Pinpoint the cell where the given text exists, returning its [x, y] midpoint coordinate. 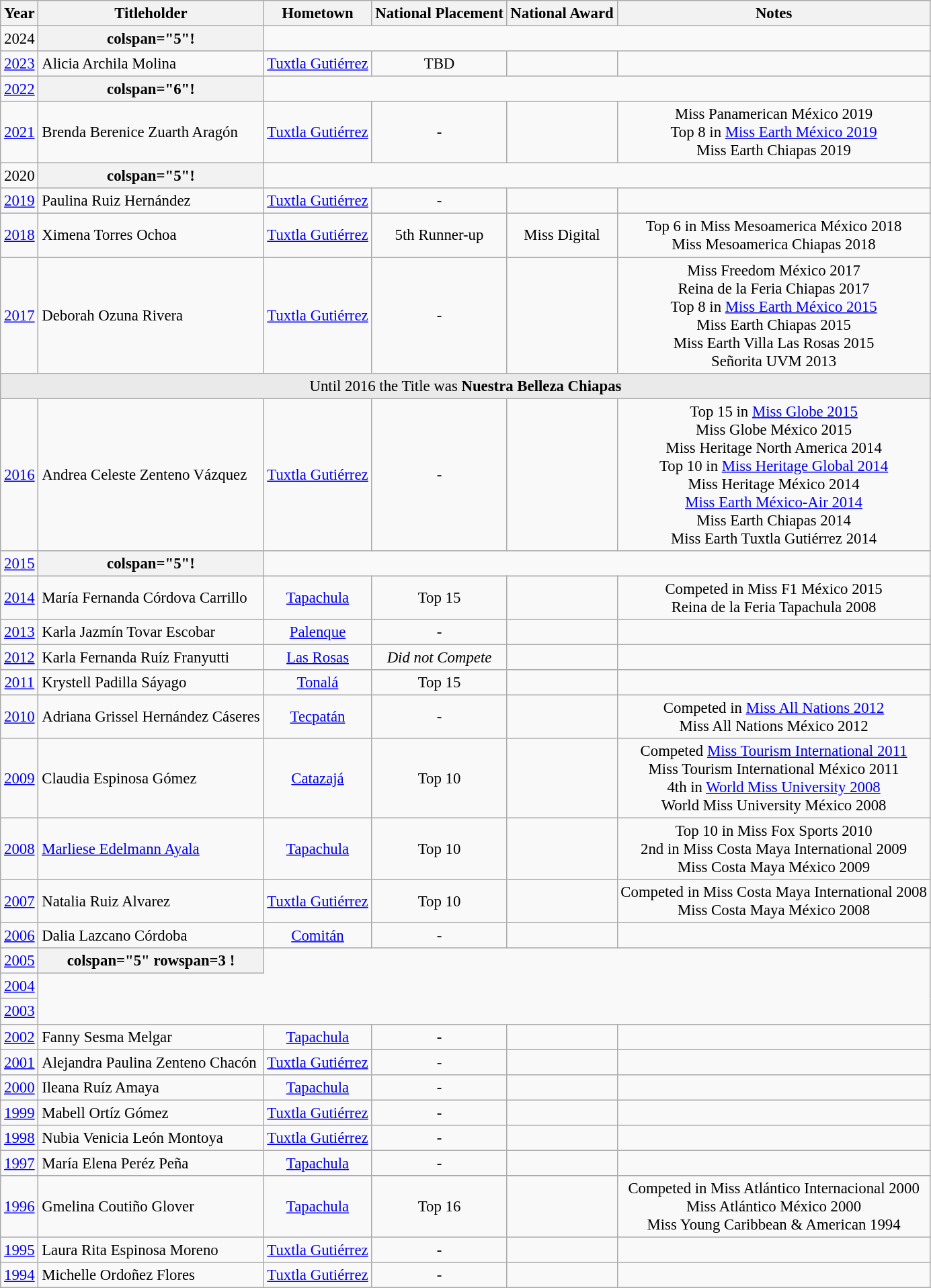
Tonalá [317, 683]
Las Rosas [317, 657]
Did not Compete [440, 657]
Miss Panamerican México 2019Top 8 in Miss Earth México 2019Miss Earth Chiapas 2019 [774, 132]
1998 [19, 1138]
1995 [19, 1250]
Karla Fernanda Ruíz Franyutti [151, 657]
Competed in Miss F1 México 2015Reina de la Feria Tapachula 2008 [774, 598]
Until 2016 the Title was Nuestra Belleza Chiapas [465, 386]
5th Runner-up [440, 235]
2012 [19, 657]
National Placement [440, 13]
2014 [19, 598]
María Fernanda Córdova Carrillo [151, 598]
2015 [19, 563]
Paulina Ruiz Hernández [151, 201]
2004 [19, 986]
Dalia Lazcano Córdoba [151, 936]
Tecpatán [317, 716]
2010 [19, 716]
2005 [19, 961]
2003 [19, 1012]
2023 [19, 64]
2007 [19, 902]
1996 [19, 1207]
2018 [19, 235]
1994 [19, 1275]
1999 [19, 1113]
2002 [19, 1037]
Ileana Ruíz Amaya [151, 1087]
Brenda Berenice Zuarth Aragón [151, 132]
Mabell Ortíz Gómez [151, 1113]
Palenque [317, 632]
Karla Jazmín Tovar Escobar [151, 632]
2008 [19, 849]
Natalia Ruiz Alvarez [151, 902]
Fanny Sesma Melgar [151, 1037]
Titleholder [151, 13]
2013 [19, 632]
Nubia Venicia León Montoya [151, 1138]
2021 [19, 132]
Top 6 in Miss Mesoamerica México 2018Miss Mesoamerica Chiapas 2018 [774, 235]
María Elena Peréz Peña [151, 1163]
Krystell Padilla Sáyago [151, 683]
2024 [19, 39]
Notes [774, 13]
2022 [19, 89]
2006 [19, 936]
Laura Rita Espinosa Moreno [151, 1250]
2016 [19, 474]
Hometown [317, 13]
2020 [19, 176]
Gmelina Coutiño Glover [151, 1207]
Miss Digital [562, 235]
Top 16 [440, 1207]
Competed in Miss Costa Maya International 2008Miss Costa Maya México 2008 [774, 902]
2009 [19, 778]
colspan="6"! [151, 89]
Competed in Miss Atlántico Internacional 2000Miss Atlántico México 2000Miss Young Caribbean & American 1994 [774, 1207]
Andrea Celeste Zenteno Vázquez [151, 474]
Ximena Torres Ochoa [151, 235]
Catazajá [317, 778]
Alejandra Paulina Zenteno Chacón [151, 1062]
2017 [19, 316]
Comitán [317, 936]
2019 [19, 201]
Year [19, 13]
Deborah Ozuna Rivera [151, 316]
Claudia Espinosa Gómez [151, 778]
1997 [19, 1163]
colspan="5" rowspan=3 ! [151, 961]
Adriana Grissel Hernández Cáseres [151, 716]
2000 [19, 1087]
National Award [562, 13]
Top 10 in Miss Fox Sports 20102nd in Miss Costa Maya International 2009Miss Costa Maya México 2009 [774, 849]
Competed in Miss All Nations 2012Miss All Nations México 2012 [774, 716]
2011 [19, 683]
Alicia Archila Molina [151, 64]
Competed Miss Tourism International 2011Miss Tourism International México 20114th in World Miss University 2008World Miss University México 2008 [774, 778]
2001 [19, 1062]
Michelle Ordoñez Flores [151, 1275]
Marliese Edelmann Ayala [151, 849]
TBD [440, 64]
